Scan for the cell matching the given text and deliver its (X, Y) coordinate at center. 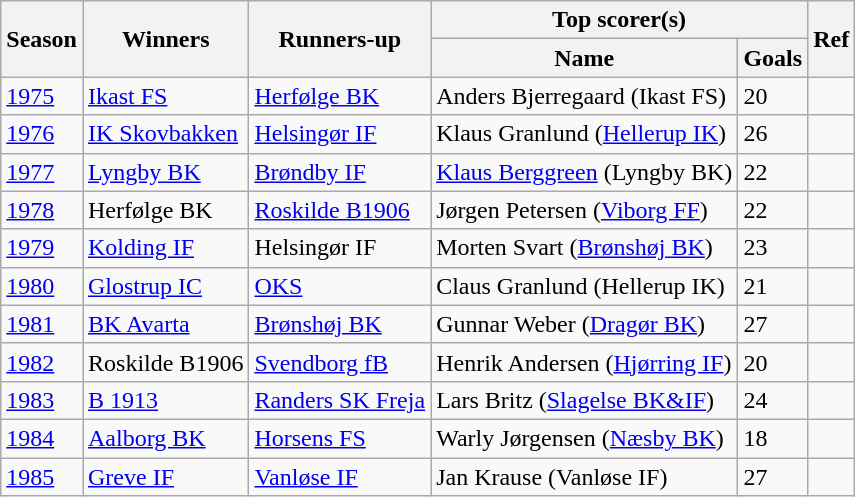
Ref (832, 39)
1978 (42, 210)
OKS (340, 286)
Jan Krause (Vanløse IF) (584, 477)
Season (42, 39)
Kolding IF (165, 248)
23 (773, 248)
Klaus Berggreen (Lyngby BK) (584, 172)
26 (773, 134)
1975 (42, 96)
1983 (42, 400)
Ikast FS (165, 96)
24 (773, 400)
IK Skovbakken (165, 134)
BK Avarta (165, 324)
1982 (42, 362)
Henrik Andersen (Hjørring IF) (584, 362)
Top scorer(s) (620, 20)
Morten Svart (Brønshøj BK) (584, 248)
Warly Jørgensen (Næsby BK) (584, 438)
Klaus Granlund (Hellerup IK) (584, 134)
Claus Granlund (Hellerup IK) (584, 286)
1976 (42, 134)
Svendborg fB (340, 362)
Brønshøj BK (340, 324)
Randers SK Freja (340, 400)
Aalborg BK (165, 438)
Lyngby BK (165, 172)
Winners (165, 39)
Horsens FS (340, 438)
1985 (42, 477)
Runners-up (340, 39)
Name (584, 58)
Gunnar Weber (Dragør BK) (584, 324)
Goals (773, 58)
Greve IF (165, 477)
Lars Britz (Slagelse BK&IF) (584, 400)
1981 (42, 324)
Glostrup IC (165, 286)
21 (773, 286)
1984 (42, 438)
1980 (42, 286)
Jørgen Petersen (Viborg FF) (584, 210)
18 (773, 438)
Anders Bjerregaard (Ikast FS) (584, 96)
Brøndby IF (340, 172)
Vanløse IF (340, 477)
1977 (42, 172)
1979 (42, 248)
B 1913 (165, 400)
